Identify which cell holds the provided text, then report its [x, y] central coordinate. 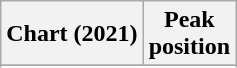
Peakposition [189, 34]
Chart (2021) [72, 34]
